Return [X, Y] of the center of cell containing provided text 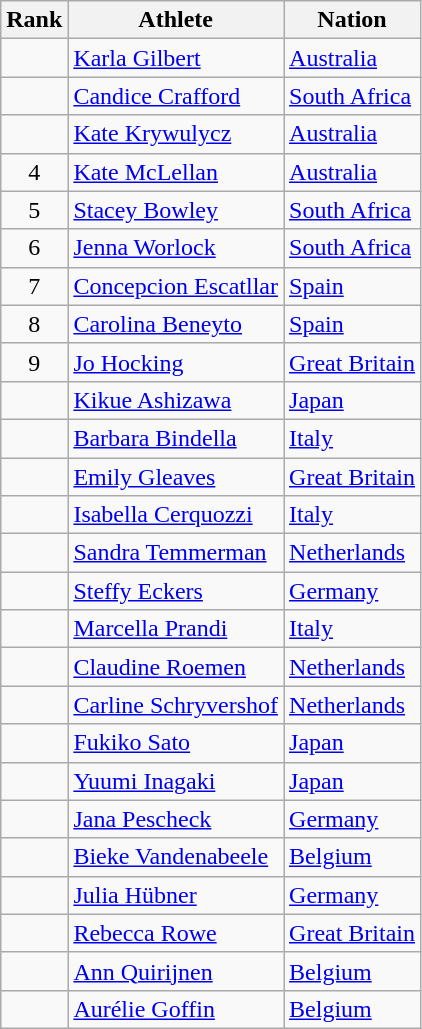
Claudine Roemen [176, 667]
Stacey Bowley [176, 210]
Julia Hübner [176, 895]
Candice Crafford [176, 96]
6 [34, 248]
Rank [34, 20]
Kate Krywulycz [176, 134]
Steffy Eckers [176, 591]
Marcella Prandi [176, 629]
4 [34, 172]
Emily Gleaves [176, 477]
Bieke Vandenabeele [176, 857]
Kikue Ashizawa [176, 400]
9 [34, 362]
Jenna Worlock [176, 248]
Isabella Cerquozzi [176, 515]
Carolina Beneyto [176, 324]
Nation [352, 20]
Yuumi Inagaki [176, 781]
Fukiko Sato [176, 743]
Ann Quirijnen [176, 971]
7 [34, 286]
Concepcion Escatllar [176, 286]
Carline Schryvershof [176, 705]
Jo Hocking [176, 362]
8 [34, 324]
Aurélie Goffin [176, 1009]
Athlete [176, 20]
Rebecca Rowe [176, 933]
Sandra Temmerman [176, 553]
Barbara Bindella [176, 438]
Kate McLellan [176, 172]
5 [34, 210]
Karla Gilbert [176, 58]
Jana Pescheck [176, 819]
